Determine the [x, y] coordinate at the center of the cell enclosing the given text.  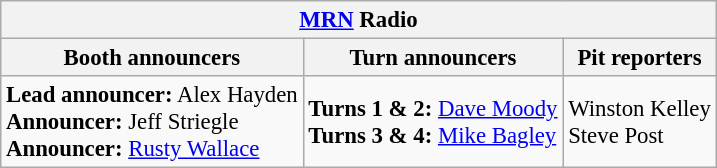
Pit reporters [640, 58]
Turn announcers [433, 58]
Booth announcers [152, 58]
Winston KelleySteve Post [640, 122]
Turns 1 & 2: Dave MoodyTurns 3 & 4: Mike Bagley [433, 122]
MRN Radio [358, 20]
Lead announcer: Alex HaydenAnnouncer: Jeff StriegleAnnouncer: Rusty Wallace [152, 122]
